Find where the given text appears and provide that cell's center as [X, Y] coordinate. 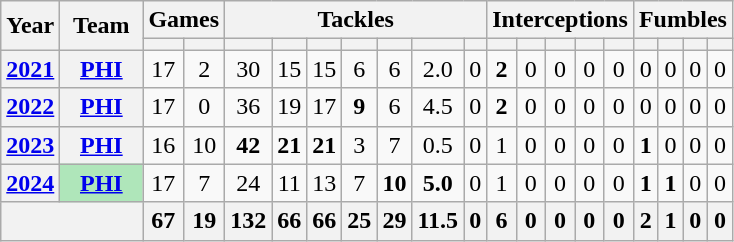
25 [360, 221]
Tackles [356, 20]
2022 [30, 107]
Games [184, 20]
2024 [30, 183]
11 [290, 183]
0.5 [438, 145]
5.0 [438, 183]
11.5 [438, 221]
9 [360, 107]
3 [360, 145]
30 [248, 69]
2.0 [438, 69]
Year [30, 26]
2021 [30, 69]
Fumbles [682, 20]
4.5 [438, 107]
29 [394, 221]
24 [248, 183]
Team [102, 26]
67 [164, 221]
42 [248, 145]
13 [324, 183]
132 [248, 221]
16 [164, 145]
Interceptions [560, 20]
36 [248, 107]
2023 [30, 145]
